Extract the [x, y] coordinate from the center of the cell holding the provided text.  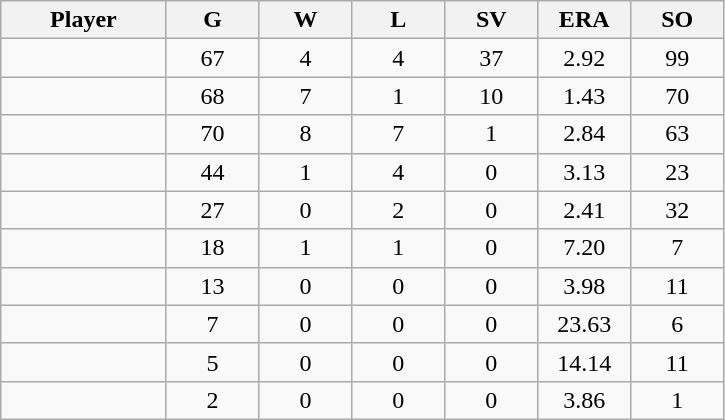
8 [306, 134]
3.86 [584, 400]
3.13 [584, 172]
68 [212, 96]
Player [84, 20]
10 [492, 96]
37 [492, 58]
1.43 [584, 96]
ERA [584, 20]
18 [212, 248]
2.84 [584, 134]
14.14 [584, 362]
6 [678, 324]
SO [678, 20]
27 [212, 210]
23.63 [584, 324]
2.41 [584, 210]
L [398, 20]
7.20 [584, 248]
67 [212, 58]
3.98 [584, 286]
23 [678, 172]
63 [678, 134]
5 [212, 362]
SV [492, 20]
13 [212, 286]
W [306, 20]
G [212, 20]
32 [678, 210]
44 [212, 172]
2.92 [584, 58]
99 [678, 58]
